Output the [x, y] coordinate of the center of the cell containing the given text.  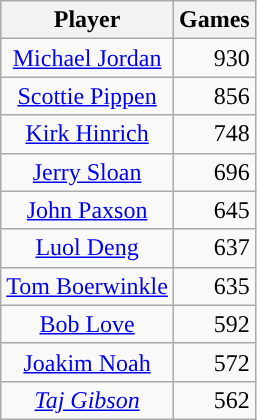
Player [88, 20]
Taj Gibson [88, 400]
Michael Jordan [88, 58]
Bob Love [88, 324]
637 [214, 248]
748 [214, 134]
572 [214, 362]
645 [214, 210]
592 [214, 324]
Kirk Hinrich [88, 134]
John Paxson [88, 210]
Games [214, 20]
696 [214, 172]
562 [214, 400]
Luol Deng [88, 248]
Tom Boerwinkle [88, 286]
856 [214, 96]
930 [214, 58]
Scottie Pippen [88, 96]
Joakim Noah [88, 362]
Jerry Sloan [88, 172]
635 [214, 286]
